Detect which cell encompasses the target text, then output its [X, Y] center coordinate. 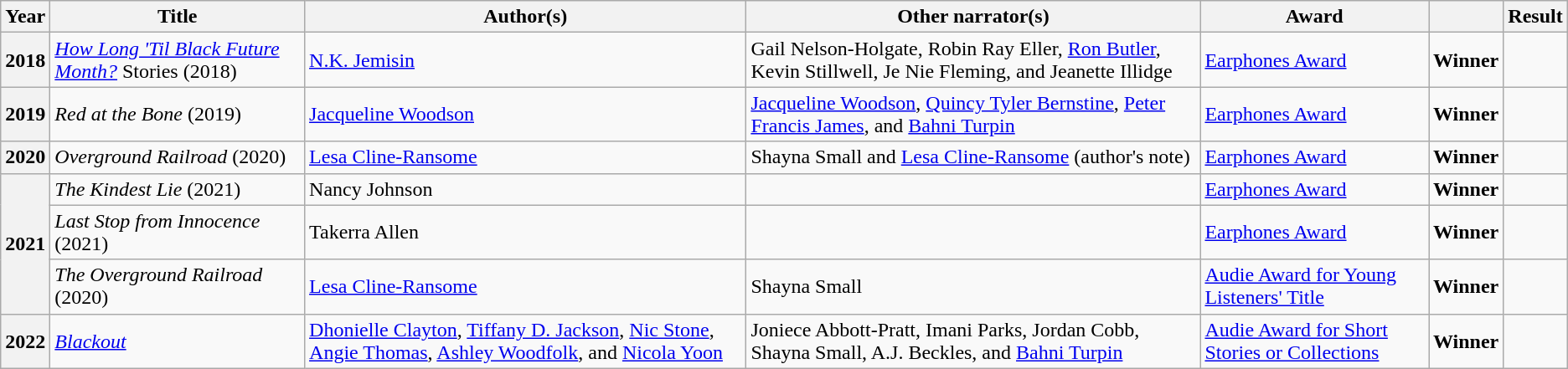
Nancy Johnson [526, 189]
2020 [25, 157]
N.K. Jemisin [526, 60]
Blackout [178, 341]
Audie Award for Short Stories or Collections [1315, 341]
Audie Award for Young Listeners' Title [1315, 286]
Red at the Bone (2019) [178, 114]
Takerra Allen [526, 233]
Result [1535, 17]
How Long 'Til Black Future Month? Stories (2018) [178, 60]
Year [25, 17]
Author(s) [526, 17]
Award [1315, 17]
Joniece Abbott-Pratt, Imani Parks, Jordan Cobb, Shayna Small, A.J. Beckles, and Bahni Turpin [973, 341]
Gail Nelson-Holgate, Robin Ray Eller, Ron Butler, Kevin Stillwell, Je Nie Fleming, and Jeanette Illidge [973, 60]
Overground Railroad (2020) [178, 157]
Title [178, 17]
2018 [25, 60]
The Kindest Lie (2021) [178, 189]
The Overground Railroad (2020) [178, 286]
Shayna Small and Lesa Cline-Ransome (author's note) [973, 157]
2019 [25, 114]
Dhonielle Clayton, Tiffany D. Jackson, Nic Stone, Angie Thomas, Ashley Woodfolk, and Nicola Yoon [526, 341]
Last Stop from Innocence (2021) [178, 233]
Jacqueline Woodson [526, 114]
Shayna Small [973, 286]
2021 [25, 243]
Other narrator(s) [973, 17]
Jacqueline Woodson, Quincy Tyler Bernstine, Peter Francis James, and Bahni Turpin [973, 114]
2022 [25, 341]
